Return [X, Y] of the center of cell containing provided text 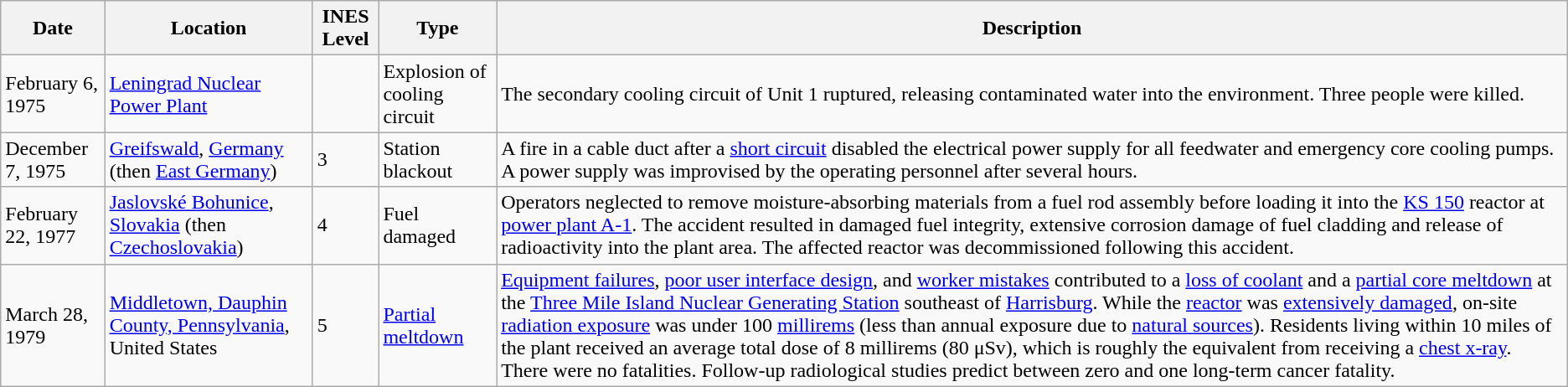
March 28, 1979 [53, 325]
February 6, 1975 [53, 94]
December 7, 1975 [53, 159]
Type [437, 28]
Description [1032, 28]
INES Level [345, 28]
Jaslovské Bohunice, Slovakia (then Czechoslovakia) [209, 225]
February 22, 1977 [53, 225]
4 [345, 225]
Middletown, Dauphin County, Pennsylvania, United States [209, 325]
The secondary cooling circuit of Unit 1 ruptured, releasing contaminated water into the environment. Three people were killed. [1032, 94]
Date [53, 28]
Explosion of cooling circuit [437, 94]
Partial meltdown [437, 325]
Fuel damaged [437, 225]
Station blackout [437, 159]
Location [209, 28]
3 [345, 159]
5 [345, 325]
Greifswald, Germany (then East Germany) [209, 159]
Leningrad Nuclear Power Plant [209, 94]
